Find where the given text appears and provide that cell's center as [x, y] coordinate. 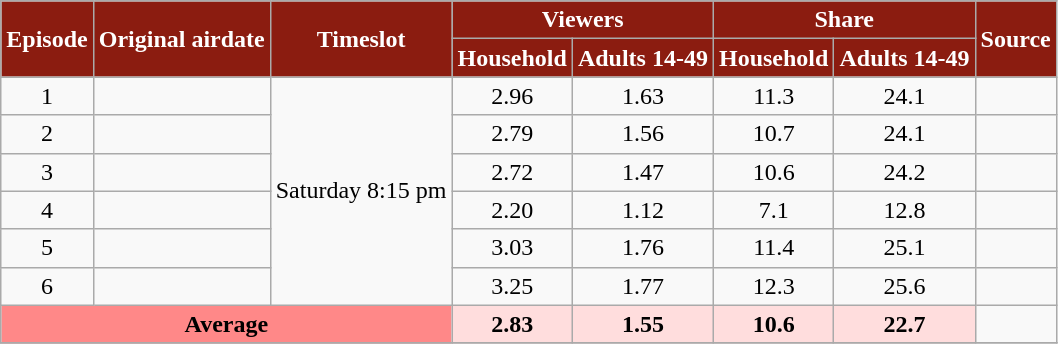
11.3 [773, 96]
2.83 [512, 324]
11.4 [773, 248]
2.72 [512, 172]
1.47 [642, 172]
3.25 [512, 286]
3 [47, 172]
25.1 [904, 248]
25.6 [904, 286]
24.2 [904, 172]
2.96 [512, 96]
2 [47, 134]
Timeslot [361, 39]
1 [47, 96]
12.3 [773, 286]
3.03 [512, 248]
4 [47, 210]
Viewers [583, 20]
Source [1016, 39]
Episode [47, 39]
6 [47, 286]
1.76 [642, 248]
Share [844, 20]
10.7 [773, 134]
22.7 [904, 324]
1.77 [642, 286]
1.12 [642, 210]
Saturday 8:15 pm [361, 191]
2.79 [512, 134]
2.20 [512, 210]
5 [47, 248]
1.56 [642, 134]
12.8 [904, 210]
1.55 [642, 324]
Original airdate [182, 39]
1.63 [642, 96]
7.1 [773, 210]
Average [226, 324]
